Locate the cell with the specified text and output its [X, Y] center coordinate. 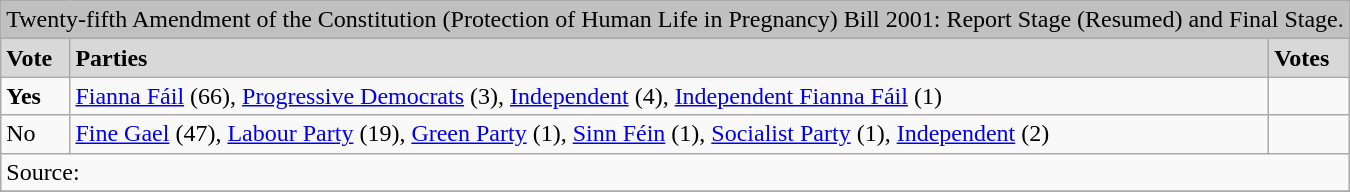
Twenty-fifth Amendment of the Constitution (Protection of Human Life in Pregnancy) Bill 2001: Report Stage (Resumed) and Final Stage. [675, 20]
Fianna Fáil (66), Progressive Democrats (3), Independent (4), Independent Fianna Fáil (1) [670, 96]
Parties [670, 58]
Votes [1310, 58]
No [36, 134]
Fine Gael (47), Labour Party (19), Green Party (1), Sinn Féin (1), Socialist Party (1), Independent (2) [670, 134]
Source: [675, 172]
Yes [36, 96]
Vote [36, 58]
